Find where the given text appears and provide that cell's center as (X, Y) coordinate. 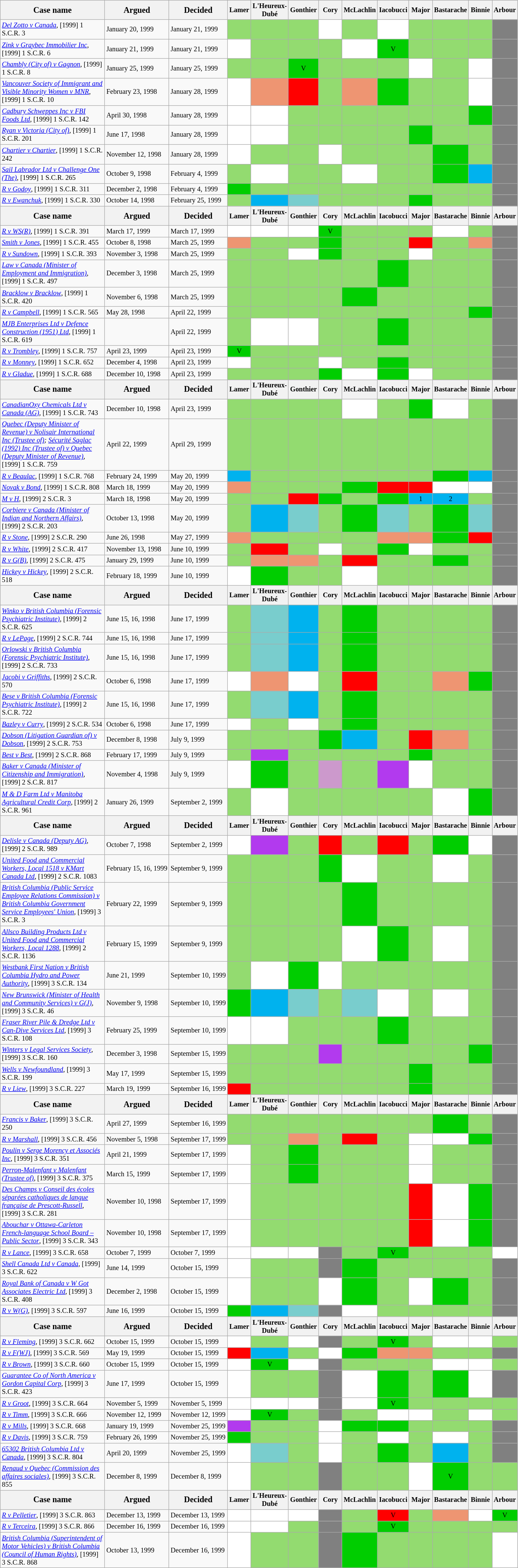
March 18, 1999 (137, 487)
Wells v Newfoundland, [1999] 3 S.C.R. 199 (53, 1073)
May 27, 1999 (198, 538)
Renaud v Quebec (Commission des affaires sociales), [1999] 3 S.C.R. 855 (53, 1476)
Chartier v Chartier, [1999] 1 S.C.R. 242 (53, 154)
R v White, [1999] 2 S.C.R. 417 (53, 549)
February 22, 1999 (137, 904)
R v Gladue, [1999] 1 S.C.R. 688 (53, 374)
British Columbia (Superintendent of Motor Vehicles) v British Columbia (Council of Human Rights), [1999] 3 S.C.R. 868 (53, 1550)
Guarantee Co of North America v Gordon Capital Corp, [1999] 3 S.C.R. 423 (53, 1384)
Dobson (Litigation Guardian of) v Dobson, [1999] 2 S.C.R. 753 (53, 740)
Vancouver Society of Immigrant and Visible Minority Women v MNR, [1999] 1 S.C.R. 10 (53, 92)
June 17, 1998 (137, 135)
MJB Enterprises Ltd v Defence Construction (1951) Ltd, [1999] 1 S.C.R. 619 (53, 332)
Winters v Legal Services Society, [1999] 3 S.C.R. 160 (53, 1054)
December 4, 1998 (137, 362)
New Brunswick (Minister of Health and Community Services) v G(J), [1999] 3 S.C.R. 46 (53, 1003)
R v Mills, [1999] 3 S.C.R. 668 (53, 1426)
R v F(WJ), [1999] 3 S.C.R. 569 (53, 1353)
Baker v Canada (Minister of Citizenship and Immigration), [1999] 2 S.C.R. 817 (53, 774)
October 9, 1998 (137, 174)
June 14, 1999 (137, 1268)
R v Monney, [1999] 1 S.C.R. 652 (53, 362)
R v Timm, [1999] 3 S.C.R. 666 (53, 1415)
November 12, 1998 (137, 154)
2 (451, 499)
Law v Canada (Minister of Employment and Immigration), [1999] 1 S.C.R. 497 (53, 273)
Allsco Building Products Ltd v United Food and Commercial Workers, Local 1288, [1999] 2 S.C.R. 1136 (53, 944)
Smith v Jones, [1999] 1 S.C.R. 455 (53, 243)
April 20, 1999 (137, 1453)
R v Brown, [1999] 3 S.C.R. 660 (53, 1365)
R v WS(R), [1999] 1 S.C.R. 391 (53, 231)
R v Trombley, [1999] 1 S.C.R. 757 (53, 351)
February 23, 1998 (137, 92)
Bazley v Curry, [1999] 2 S.C.R. 534 (53, 724)
October 14, 1998 (137, 200)
December 8, 1998 (137, 740)
Des Champs v Conseil des écoles séparées catholiques de langue française de Prescott-Russell, [1999] 3 S.C.R. 281 (53, 1202)
R v Pelletier, [1999] 3 S.C.R. 863 (53, 1515)
May 17, 1999 (137, 1073)
January 19, 1999 (137, 1426)
November 5, 1998 (137, 1139)
Del Zotto v Canada, [1999] 1 S.C.R. 3 (53, 29)
CanadianOxy Chemicals Ltd v Canada (AG), [1999] 1 S.C.R. 743 (53, 409)
R v LePage, [1999] 2 S.C.R. 744 (53, 638)
Jacobi v Griffiths, [1999] 2 S.C.R. 570 (53, 681)
February 24, 1999 (137, 476)
March 15, 1999 (137, 1174)
February 18, 1999 (137, 576)
British Columbia (Public Service Employee Relations Commission) v British Columbia Government Service Employees' Union, [1999] 3 S.C.R. 3 (53, 904)
M & D Farm Ltd v Manitoba Agricultural Credit Corp, [1999] 2 S.C.R. 961 (53, 802)
April 21, 1999 (137, 1154)
R v Godoy, [1999] 1 S.C.R. 311 (53, 189)
Perron-Malenfant v Malenfant (Trustee of), [1999] 3 S.C.R. 375 (53, 1174)
June 21, 1999 (137, 975)
R v Stone, [1999] 2 S.C.R. 290 (53, 538)
R v Beaulac, [1999] 1 S.C.R. 768 (53, 476)
65302 British Columbia Ltd v Canada, [1999] 3 S.C.R. 804 (53, 1453)
R v Sundown, [1999] 1 S.C.R. 393 (53, 254)
R v Liew, [1999] 3 S.C.R. 227 (53, 1089)
Ryan v Victoria (City of), [1999] 1 S.C.R. 201 (53, 135)
R v Terceira, [1999] 3 S.C.R. 866 (53, 1526)
Bese v British Columbia (Forensic Psychiatric Institute), [1999] 2 S.C.R. 722 (53, 705)
October 13, 1999 (137, 1550)
November 9, 1998 (137, 1003)
Zink v Graybec Immobilier Inc, [1999] 1 S.C.R. 6 (53, 49)
January 26, 1999 (137, 802)
November 13, 1998 (137, 549)
Fraser River Pile & Dredge Ltd v Can-Dive Services Ltd, [1999] 3 S.C.R. 108 (53, 1030)
R v W(G), [1999] 3 S.C.R. 597 (53, 1311)
1 (421, 499)
Westbank First Nation v British Columbia Hydro and Power Authority, [1999] 3 S.C.R. 134 (53, 975)
M v H, [1999] 2 S.C.R. 3 (53, 499)
Novak v Bond, [1999] 1 S.C.R. 808 (53, 487)
March 19, 1999 (137, 1089)
February 26, 1999 (137, 1437)
Cadbury Schweppes Inc v FBI Foods Ltd, [1999] 1 S.C.R. 142 (53, 115)
Hickey v Hickey, [1999] 2 S.C.R. 518 (53, 576)
Shell Canada Ltd v Canada, [1999] 3 S.C.R. 622 (53, 1268)
Francis v Baker, [1999] 3 S.C.R. 250 (53, 1124)
March 18, 1998 (137, 499)
R v Fleming, [1999] 3 S.C.R. 662 (53, 1342)
February 15, 16, 1999 (137, 869)
Chambly (City of) v Gagnon, [1999] 1 S.C.R. 8 (53, 68)
April 27, 1999 (137, 1124)
May 19, 1999 (137, 1353)
United Food and Commercial Workers, Local 1518 v KMart Canada Ltd, [1999] 2 S.C.R. 1083 (53, 869)
June 26, 1998 (137, 538)
April 29, 1999 (198, 444)
January 20, 1999 (137, 29)
Delisle v Canada (Deputy AG), [1999] 2 S.C.R. 989 (53, 845)
Bracklow v Bracklow, [1999] 1 S.C.R. 420 (53, 297)
R v Campbell, [1999] 1 S.C.R. 565 (53, 312)
Poulin v Serge Morency et Associés Inc, [1999] 3 S.C.R. 351 (53, 1154)
R v Marshall, [1999] 3 S.C.R. 456 (53, 1139)
Corbiere v Canada (Minister of Indian and Northern Affairs), [1999] 2 S.C.R. 203 (53, 518)
Best v Best, [1999] 2 S.C.R. 868 (53, 755)
November 6, 1998 (137, 297)
R v G(B), [1999] 2 S.C.R. 475 (53, 560)
February 17, 1999 (137, 755)
R v Ewanchuk, [1999] 1 S.C.R. 330 (53, 200)
Orlowski v British Columbia (Forensic Psychiatric Institute), [1999] 2 S.C.R. 733 (53, 658)
April 30, 1998 (137, 115)
Sail Labrador Ltd v Challenge One (The), [1999] 1 S.C.R. 265 (53, 174)
June 16, 1999 (137, 1311)
October 7, 1998 (137, 845)
Winko v British Columbia (Forensic Psychiatric Institute), [1999] 2 S.C.R. 625 (53, 619)
R v Davis, [1999] 3 S.C.R. 759 (53, 1437)
Abouchar v Ottawa-Carleton French-language School Board – Public Sector, [1999] 3 S.C.R. 343 (53, 1233)
November 3, 1998 (137, 254)
October 13, 1998 (137, 518)
R v Lance, [1999] 3 S.C.R. 658 (53, 1253)
October 8, 1998 (137, 243)
January 29, 1999 (137, 560)
November 4, 1998 (137, 774)
R v Groot, [1999] 3 S.C.R. 664 (53, 1403)
February 15, 1999 (137, 944)
May 28, 1998 (137, 312)
Royal Bank of Canada v W Got Associates Electric Ltd, [1999] 3 S.C.R. 408 (53, 1291)
